Return the [X, Y] coordinate for the center point of the cell that contains the specified text.  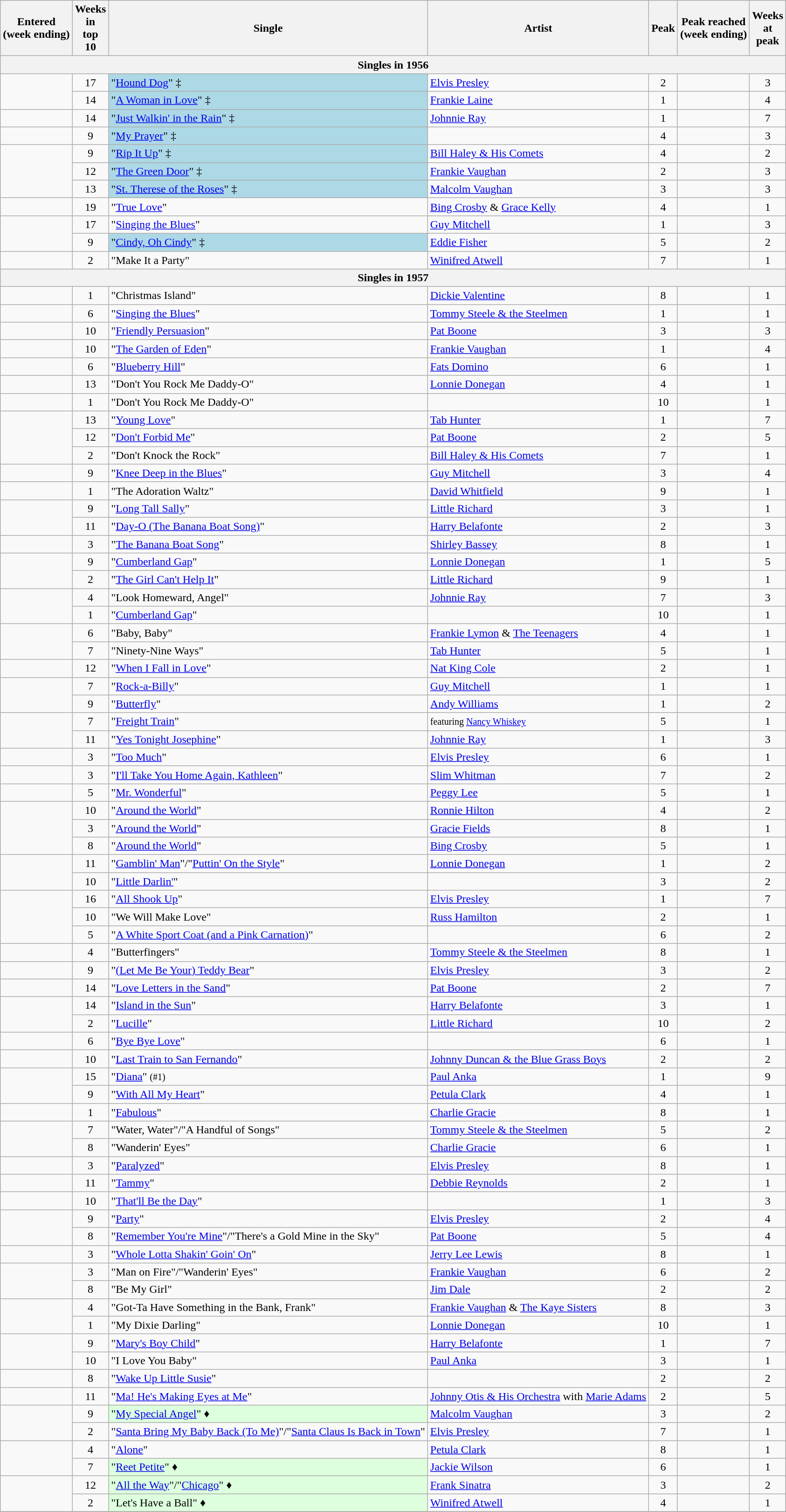
"Bye Bye Love" [268, 1041]
Dickie Valentine [538, 296]
Jim Dale [538, 1290]
"Cindy, Oh Cindy" ‡ [268, 242]
"Butterfly" [268, 704]
Bing Crosby [538, 846]
David Whitfield [538, 491]
"That'll Be the Day" [268, 1201]
"(Let Me Be Your) Teddy Bear" [268, 970]
"A Woman in Love" ‡ [268, 100]
"Ninety-Nine Ways" [268, 651]
"Freight Train" [268, 721]
"St. Therese of the Roses" ‡ [268, 189]
15 [90, 1076]
"Friendly Persuasion" [268, 331]
Johnny Otis & His Orchestra with Marie Adams [538, 1396]
"Hound Dog" ‡ [268, 83]
"Last Train to San Fernando" [268, 1059]
"The Banana Boat Song" [268, 544]
"Man on Fire"/"Wanderin' Eyes" [268, 1272]
featuring Nancy Whiskey [538, 721]
"Christmas Island" [268, 296]
Peak reached(week ending) [713, 28]
Bing Crosby & Grace Kelly [538, 207]
Peak [663, 28]
Johnny Duncan & the Blue Grass Boys [538, 1059]
"Paralyzed" [268, 1165]
"Rip It Up" ‡ [268, 153]
"With All My Heart" [268, 1094]
Artist [538, 28]
Debbie Reynolds [538, 1183]
"Alone" [268, 1450]
Andy Williams [538, 704]
"Make It a Party" [268, 260]
"Ma! He's Making Eyes at Me" [268, 1396]
"A White Sport Coat (and a Pink Carnation)" [268, 935]
"Got-Ta Have Something in the Bank, Frank" [268, 1307]
16 [90, 899]
19 [90, 207]
Frank Sinatra [538, 1485]
"Too Much" [268, 757]
"Day-O (The Banana Boat Song)" [268, 526]
"Blueberry Hill" [268, 367]
"Party" [268, 1219]
"All the Way"/"Chicago" ♦ [268, 1485]
Single [268, 28]
"Wanderin' Eyes" [268, 1148]
"Young Love" [268, 420]
Jackie Wilson [538, 1467]
"Baby, Baby" [268, 633]
Nat King Cole [538, 668]
Entered(week ending) [36, 28]
Slim Whitman [538, 775]
Fats Domino [538, 367]
"My Dixie Darling" [268, 1325]
"When I Fall in Love" [268, 668]
"Lucille" [268, 1023]
"Long Tall Sally" [268, 508]
"Let's Have a Ball" ♦ [268, 1503]
"We Will Make Love" [268, 917]
"Fabulous" [268, 1112]
Frankie Vaughan & The Kaye Sisters [538, 1307]
Weeksatpeak [768, 28]
"All Shook Up" [268, 899]
"Island in the Sun" [268, 1006]
Russ Hamilton [538, 917]
"Wake Up Little Susie" [268, 1378]
"Remember You're Mine"/"There's a Gold Mine in the Sky" [268, 1236]
"Yes Tonight Josephine" [268, 739]
"Look Homeward, Angel" [268, 597]
"Knee Deep in the Blues" [268, 473]
Eddie Fisher [538, 242]
Weeksintop10 [90, 28]
Ronnie Hilton [538, 810]
"The Girl Can't Help It" [268, 580]
"Mr. Wonderful" [268, 792]
"Tammy" [268, 1183]
Frankie Laine [538, 100]
"My Special Angel" ♦ [268, 1414]
"True Love" [268, 207]
Gracie Fields [538, 828]
"Mary's Boy Child" [268, 1343]
"The Green Door" ‡ [268, 171]
"The Adoration Waltz" [268, 491]
"Diana" (#1) [268, 1076]
"Butterfingers" [268, 952]
"Santa Bring My Baby Back (To Me)"/"Santa Claus Is Back in Town" [268, 1432]
"Reet Petite" ♦ [268, 1467]
"Rock-a-Billy" [268, 686]
"I'll Take You Home Again, Kathleen" [268, 775]
"Water, Water"/"A Handful of Songs" [268, 1130]
"Just Walkin' in the Rain" ‡ [268, 118]
"Whole Lotta Shakin' Goin' On" [268, 1254]
Singles in 1956 [393, 65]
"Gamblin' Man"/"Puttin' On the Style" [268, 864]
"I Love You Baby" [268, 1360]
Frankie Lymon & The Teenagers [538, 633]
"Don't Forbid Me" [268, 437]
Shirley Bassey [538, 544]
"Little Darlin'" [268, 881]
"Be My Girl" [268, 1290]
"Love Letters in the Sand" [268, 988]
"The Garden of Eden" [268, 349]
Peggy Lee [538, 792]
Singles in 1957 [393, 278]
"Don't Knock the Rock" [268, 455]
"My Prayer" ‡ [268, 136]
Jerry Lee Lewis [538, 1254]
